Return (X, Y) of the center of cell containing provided text 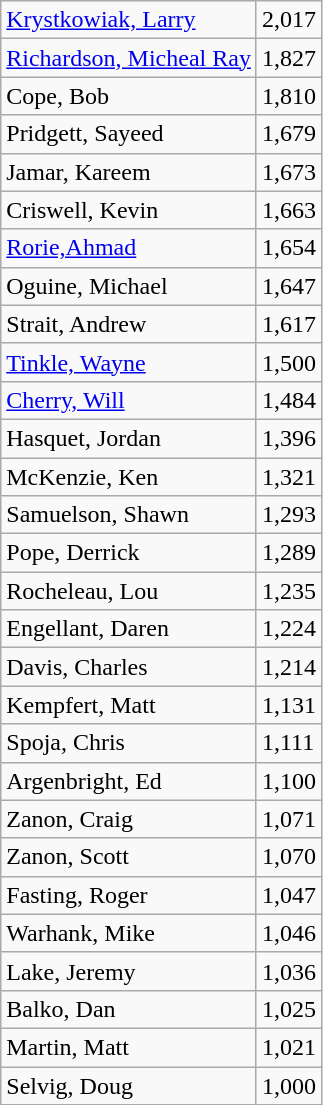
Cherry, Will (129, 400)
Cope, Bob (129, 96)
Krystkowiak, Larry (129, 20)
1,827 (288, 58)
1,617 (288, 324)
Martin, Matt (129, 1047)
Lake, Jeremy (129, 971)
Selvig, Doug (129, 1085)
1,500 (288, 362)
Strait, Andrew (129, 324)
Kempfert, Matt (129, 705)
1,810 (288, 96)
1,025 (288, 1009)
1,021 (288, 1047)
McKenzie, Ken (129, 477)
1,047 (288, 895)
Zanon, Scott (129, 857)
1,679 (288, 134)
Tinkle, Wayne (129, 362)
Zanon, Craig (129, 819)
1,663 (288, 210)
Engellant, Daren (129, 629)
1,654 (288, 248)
Pridgett, Sayeed (129, 134)
1,224 (288, 629)
2,017 (288, 20)
1,214 (288, 667)
1,111 (288, 743)
Rorie,Ahmad (129, 248)
1,321 (288, 477)
Davis, Charles (129, 667)
1,046 (288, 933)
1,293 (288, 515)
Pope, Derrick (129, 553)
1,100 (288, 781)
1,070 (288, 857)
1,235 (288, 591)
Oguine, Michael (129, 286)
Hasquet, Jordan (129, 438)
Samuelson, Shawn (129, 515)
Rocheleau, Lou (129, 591)
Balko, Dan (129, 1009)
1,000 (288, 1085)
Warhank, Mike (129, 933)
Jamar, Kareem (129, 172)
1,071 (288, 819)
1,289 (288, 553)
Fasting, Roger (129, 895)
Spoja, Chris (129, 743)
1,647 (288, 286)
1,131 (288, 705)
1,396 (288, 438)
1,484 (288, 400)
Criswell, Kevin (129, 210)
Richardson, Micheal Ray (129, 58)
1,673 (288, 172)
1,036 (288, 971)
Argenbright, Ed (129, 781)
